For the text-containing cell, return its midpoint in [x, y] coordinate format. 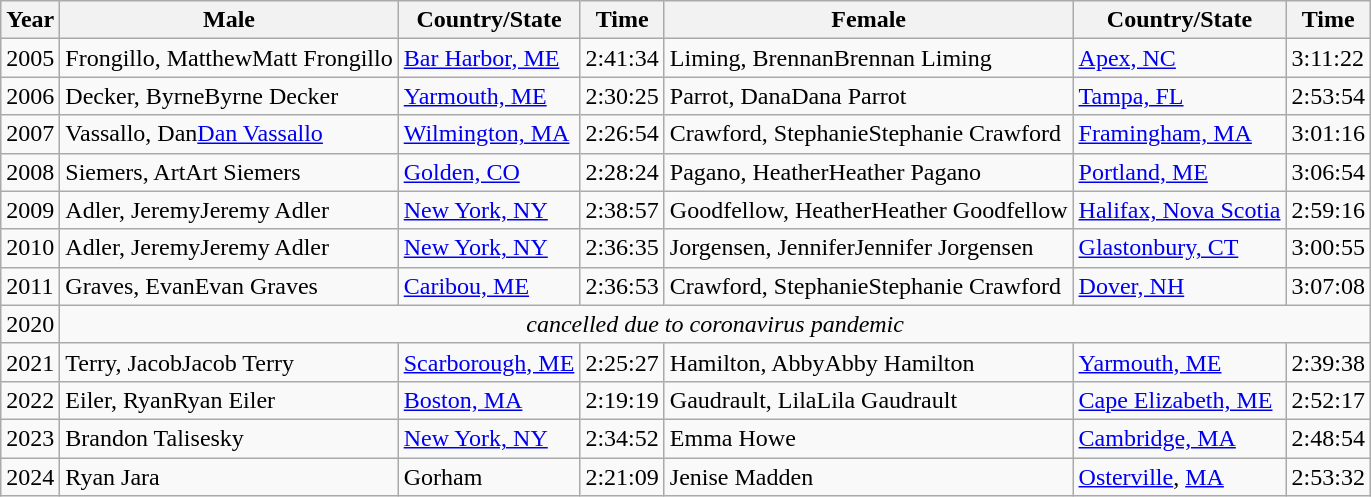
Siemers, ArtArt Siemers [229, 172]
2:59:16 [1328, 210]
Cape Elizabeth, ME [1180, 400]
2007 [30, 134]
Tampa, FL [1180, 96]
Boston, MA [489, 400]
Jenise Madden [868, 477]
2005 [30, 58]
2:21:09 [622, 477]
Brandon Talisesky [229, 438]
2:41:34 [622, 58]
2:48:54 [1328, 438]
Caribou, ME [489, 286]
2:34:52 [622, 438]
Frongillo, MatthewMatt Frongillo [229, 58]
Emma Howe [868, 438]
Framingham, MA [1180, 134]
2021 [30, 362]
Male [229, 20]
2:30:25 [622, 96]
2:36:35 [622, 248]
Liming, BrennanBrennan Liming [868, 58]
2:19:19 [622, 400]
Portland, ME [1180, 172]
Pagano, HeatherHeather Pagano [868, 172]
2:26:54 [622, 134]
2:53:32 [1328, 477]
Goodfellow, HeatherHeather Goodfellow [868, 210]
3:07:08 [1328, 286]
2:39:38 [1328, 362]
2:28:24 [622, 172]
Eiler, RyanRyan Eiler [229, 400]
Glastonbury, CT [1180, 248]
2006 [30, 96]
Gaudrault, LilaLila Gaudrault [868, 400]
Decker, ByrneByrne Decker [229, 96]
2:53:54 [1328, 96]
3:01:16 [1328, 134]
2010 [30, 248]
Wilmington, MA [489, 134]
2:52:17 [1328, 400]
2:36:53 [622, 286]
2:25:27 [622, 362]
3:00:55 [1328, 248]
Gorham [489, 477]
2022 [30, 400]
Bar Harbor, ME [489, 58]
Year [30, 20]
cancelled due to coronavirus pandemic [716, 324]
Hamilton, AbbyAbby Hamilton [868, 362]
Apex, NC [1180, 58]
2023 [30, 438]
Graves, EvanEvan Graves [229, 286]
2011 [30, 286]
Female [868, 20]
Golden, CO [489, 172]
Scarborough, ME [489, 362]
Jorgensen, JenniferJennifer Jorgensen [868, 248]
Vassallo, DanDan Vassallo [229, 134]
Terry, JacobJacob Terry [229, 362]
3:11:22 [1328, 58]
Cambridge, MA [1180, 438]
Osterville, MA [1180, 477]
2024 [30, 477]
Dover, NH [1180, 286]
2:38:57 [622, 210]
Parrot, DanaDana Parrot [868, 96]
Halifax, Nova Scotia [1180, 210]
2008 [30, 172]
2020 [30, 324]
2009 [30, 210]
Ryan Jara [229, 477]
3:06:54 [1328, 172]
